Capture the cell that displays the provided text and extract its [X, Y] central coordinate. 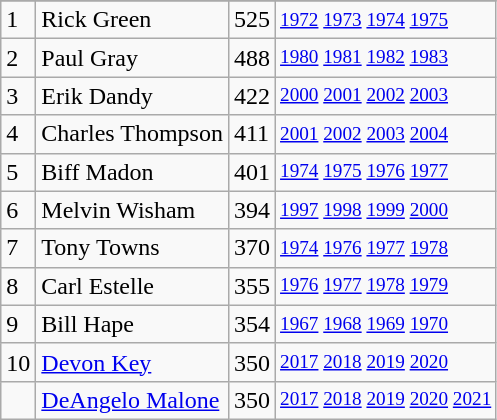
1972 1973 1974 1975 [385, 20]
Paul Gray [132, 58]
Bill Hape [132, 324]
1967 1968 1969 1970 [385, 324]
3 [18, 96]
1976 1977 1978 1979 [385, 286]
Charles Thompson [132, 134]
10 [18, 362]
411 [252, 134]
525 [252, 20]
355 [252, 286]
1997 1998 1999 2000 [385, 210]
370 [252, 248]
8 [18, 286]
2000 2001 2002 2003 [385, 96]
DeAngelo Malone [132, 400]
1974 1975 1976 1977 [385, 172]
2017 2018 2019 2020 2021 [385, 400]
1980 1981 1982 1983 [385, 58]
Devon Key [132, 362]
Melvin Wisham [132, 210]
Erik Dandy [132, 96]
Biff Madon [132, 172]
9 [18, 324]
Rick Green [132, 20]
5 [18, 172]
1 [18, 20]
394 [252, 210]
4 [18, 134]
7 [18, 248]
2001 2002 2003 2004 [385, 134]
Carl Estelle [132, 286]
2017 2018 2019 2020 [385, 362]
488 [252, 58]
354 [252, 324]
Tony Towns [132, 248]
1974 1976 1977 1978 [385, 248]
6 [18, 210]
422 [252, 96]
2 [18, 58]
401 [252, 172]
